Search for the cell housing the specified text and yield its [X, Y] center coordinate. 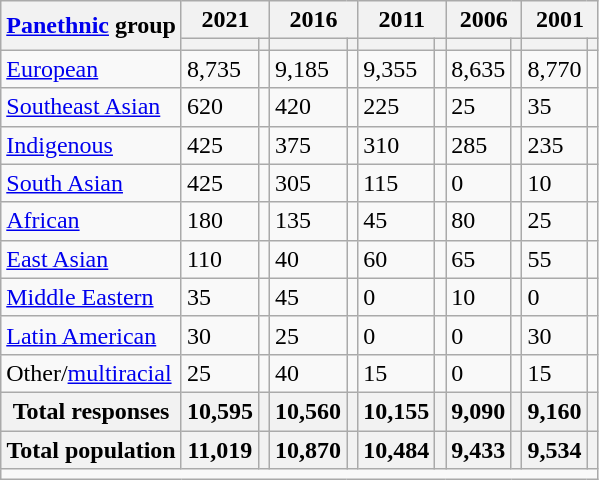
180 [220, 221]
8,735 [220, 69]
2021 [225, 20]
10,870 [308, 449]
285 [478, 145]
2001 [560, 20]
9,433 [478, 449]
9,185 [308, 69]
11,019 [220, 449]
10,595 [220, 411]
60 [396, 259]
80 [478, 221]
Total responses [92, 411]
135 [308, 221]
8,635 [478, 69]
2016 [314, 20]
305 [308, 183]
620 [220, 107]
Latin American [92, 335]
2011 [402, 20]
East Asian [92, 259]
South Asian [92, 183]
8,770 [554, 69]
420 [308, 107]
Total population [92, 449]
2006 [484, 20]
10,484 [396, 449]
9,090 [478, 411]
115 [396, 183]
55 [554, 259]
10,155 [396, 411]
European [92, 69]
Indigenous [92, 145]
110 [220, 259]
African [92, 221]
Middle Eastern [92, 297]
Panethnic group [92, 26]
65 [478, 259]
10,560 [308, 411]
375 [308, 145]
Southeast Asian [92, 107]
310 [396, 145]
9,160 [554, 411]
Other/multiracial [92, 373]
235 [554, 145]
9,355 [396, 69]
9,534 [554, 449]
225 [396, 107]
